Extract the [X, Y] coordinate from the center of the cell holding the provided text.  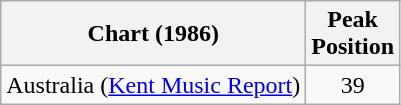
Australia (Kent Music Report) [154, 85]
PeakPosition [353, 34]
Chart (1986) [154, 34]
39 [353, 85]
